For the text-containing cell, return its midpoint in [X, Y] coordinate format. 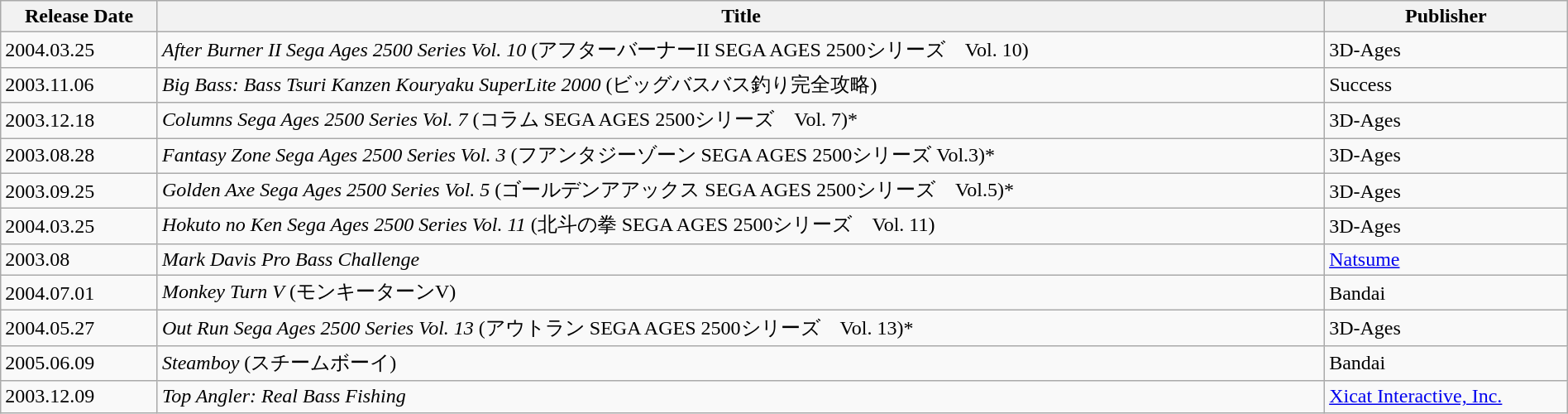
2003.08.28 [79, 156]
Mark Davis Pro Bass Challenge [741, 259]
Title [741, 17]
2003.09.25 [79, 190]
2003.08 [79, 259]
Hokuto no Ken Sega Ages 2500 Series Vol. 11 (北斗の拳 SEGA AGES 2500シリーズ Vol. 11) [741, 227]
Steamboy (スチームボーイ) [741, 363]
2005.06.09 [79, 363]
After Burner II Sega Ages 2500 Series Vol. 10 (アフターバーナーII SEGA AGES 2500シリーズ Vol. 10) [741, 50]
Monkey Turn V (モンキーターンV) [741, 293]
2004.07.01 [79, 293]
Top Angler: Real Bass Fishing [741, 397]
Big Bass: Bass Tsuri Kanzen Kouryaku SuperLite 2000 (ビッグバスバス釣り完全攻略) [741, 84]
Xicat Interactive, Inc. [1446, 397]
Columns Sega Ages 2500 Series Vol. 7 (コラム SEGA AGES 2500シリーズ Vol. 7)* [741, 121]
2003.12.09 [79, 397]
Out Run Sega Ages 2500 Series Vol. 13 (アウトラン SEGA AGES 2500シリーズ Vol. 13)* [741, 328]
Publisher [1446, 17]
Success [1446, 84]
2004.05.27 [79, 328]
Golden Axe Sega Ages 2500 Series Vol. 5 (ゴールデンアアックス SEGA AGES 2500シリーズ Vol.5)* [741, 190]
2003.12.18 [79, 121]
Fantasy Zone Sega Ages 2500 Series Vol. 3 (フアンタジーゾーン SEGA AGES 2500シリーズ Vol.3)* [741, 156]
Release Date [79, 17]
Natsume [1446, 259]
2003.11.06 [79, 84]
